Detect which cell encompasses the target text, then output its [x, y] center coordinate. 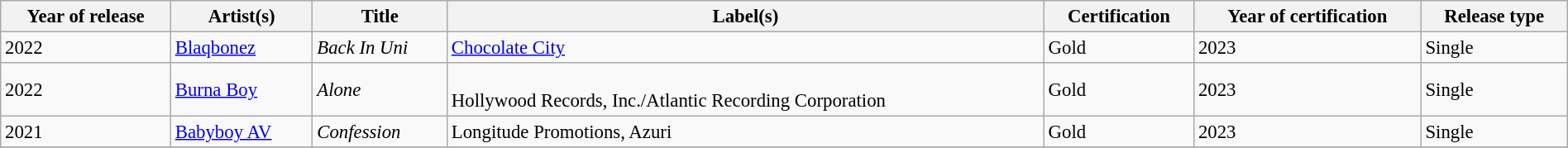
Label(s) [746, 17]
Release type [1494, 17]
Blaqbonez [241, 48]
Certification [1118, 17]
Alone [380, 89]
Back In Uni [380, 48]
Title [380, 17]
Longitude Promotions, Azuri [746, 132]
Artist(s) [241, 17]
Babyboy AV [241, 132]
Chocolate City [746, 48]
2021 [86, 132]
Burna Boy [241, 89]
Year of release [86, 17]
Confession [380, 132]
Year of certification [1307, 17]
Hollywood Records, Inc./Atlantic Recording Corporation [746, 89]
